Locate the cell with the specified text and output its [x, y] center coordinate. 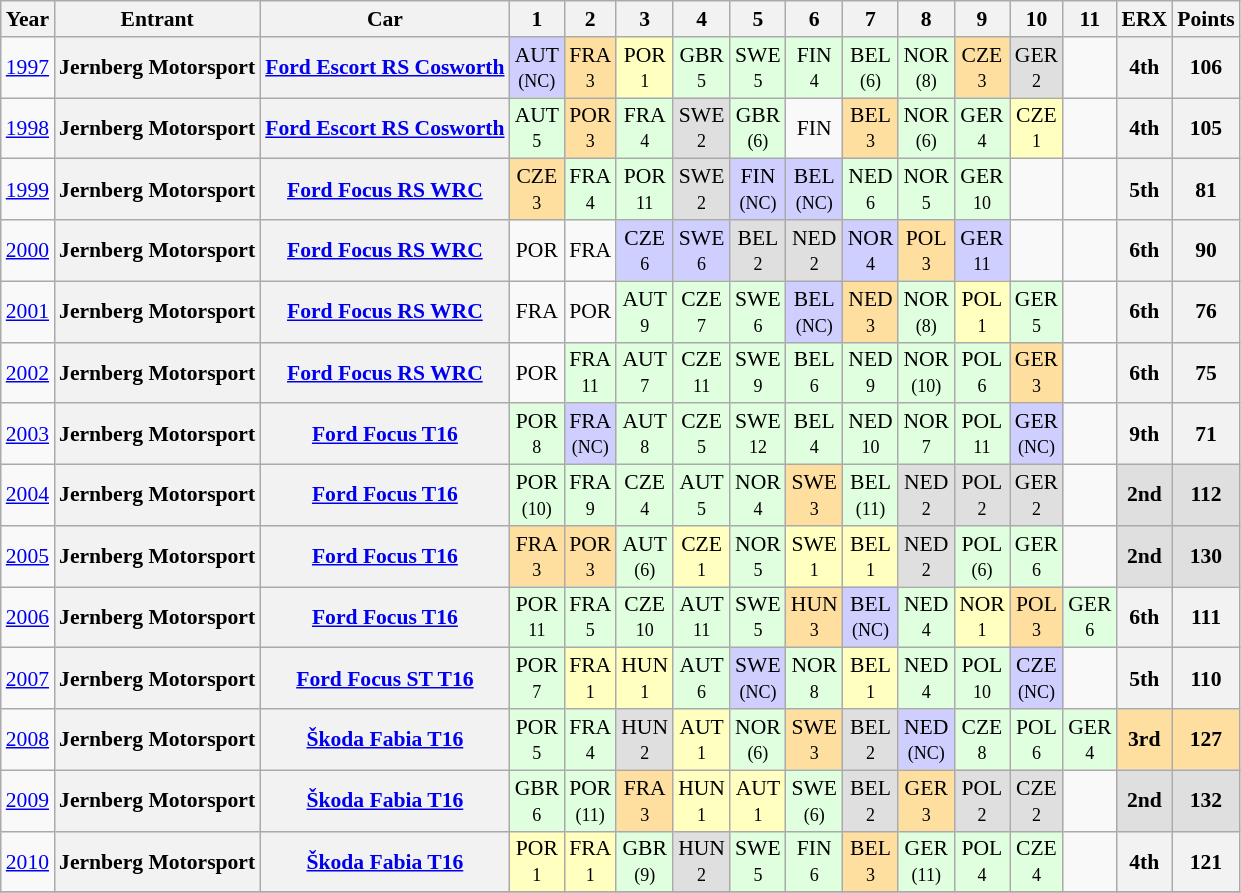
2010 [28, 862]
GER10 [982, 190]
CZE(NC) [1036, 678]
BEL6 [814, 372]
2009 [28, 800]
1 [538, 19]
NED(NC) [926, 740]
7 [871, 19]
NED10 [871, 434]
CZE2 [1036, 800]
106 [1206, 68]
Points [1206, 19]
2008 [28, 740]
75 [1206, 372]
127 [1206, 740]
105 [1206, 128]
71 [1206, 434]
POR(11) [590, 800]
GER(NC) [1036, 434]
SWE9 [758, 372]
AUT6 [702, 678]
111 [1206, 618]
NED6 [871, 190]
6 [814, 19]
FRA11 [590, 372]
76 [1206, 312]
FIN6 [814, 862]
AUT9 [644, 312]
NOR1 [982, 618]
GER11 [982, 250]
FIN(NC) [758, 190]
POL4 [982, 862]
FIN4 [814, 68]
AUT11 [702, 618]
8 [926, 19]
11 [1090, 19]
Entrant [157, 19]
SWE1 [814, 556]
1998 [28, 128]
5 [758, 19]
BEL(6) [871, 68]
CZE11 [702, 372]
POR8 [538, 434]
POL(6) [982, 556]
CZE7 [702, 312]
POR(10) [538, 496]
HUN3 [814, 618]
3rd [1144, 740]
BEL4 [814, 434]
POL11 [982, 434]
SWE(6) [814, 800]
CZE6 [644, 250]
2005 [28, 556]
GER5 [1036, 312]
NOR7 [926, 434]
9th [1144, 434]
1997 [28, 68]
112 [1206, 496]
121 [1206, 862]
POR7 [538, 678]
90 [1206, 250]
FRA9 [590, 496]
GBR6 [538, 800]
AUT7 [644, 372]
POL10 [982, 678]
GBR5 [702, 68]
GER(11) [926, 862]
2 [590, 19]
9 [982, 19]
4 [702, 19]
CZE5 [702, 434]
NED3 [871, 312]
Year [28, 19]
SWE12 [758, 434]
NED9 [871, 372]
2000 [28, 250]
GBR(9) [644, 862]
132 [1206, 800]
SWE(NC) [758, 678]
CZE8 [982, 740]
Car [384, 19]
2003 [28, 434]
CZE10 [644, 618]
81 [1206, 190]
2002 [28, 372]
BEL(11) [871, 496]
POR5 [538, 740]
2004 [28, 496]
GBR(6) [758, 128]
10 [1036, 19]
FRA5 [590, 618]
130 [1206, 556]
FRA(NC) [590, 434]
NOR8 [814, 678]
AUT(6) [644, 556]
3 [644, 19]
FIN [814, 128]
Ford Focus ST T16 [384, 678]
1999 [28, 190]
AUT8 [644, 434]
ERX [1144, 19]
2007 [28, 678]
110 [1206, 678]
NOR(10) [926, 372]
POL1 [982, 312]
2006 [28, 618]
2001 [28, 312]
AUT(NC) [538, 68]
